Pinpoint the cell where the given text exists, returning its (X, Y) midpoint coordinate. 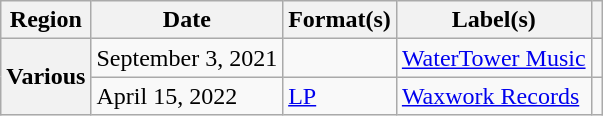
Various (46, 77)
Format(s) (340, 20)
Waxwork Records (494, 96)
LP (340, 96)
April 15, 2022 (187, 96)
WaterTower Music (494, 58)
September 3, 2021 (187, 58)
Label(s) (494, 20)
Date (187, 20)
Region (46, 20)
